Locate the cell with the specified text and output its [x, y] center coordinate. 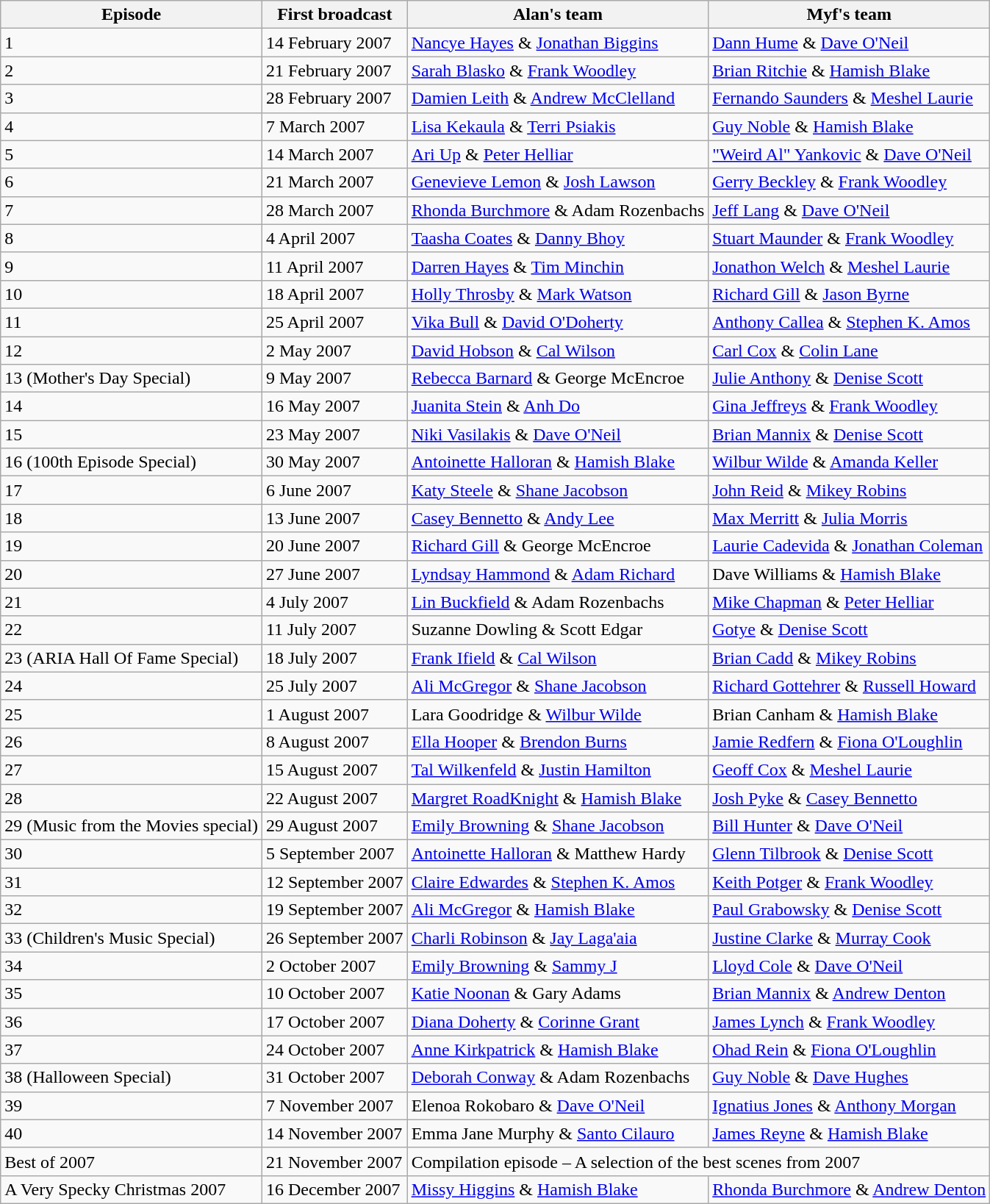
18 July 2007 [334, 658]
Claire Edwardes & Stephen K. Amos [558, 882]
Emma Jane Murphy & Santo Cilauro [558, 1133]
26 September 2007 [334, 938]
John Reid & Mikey Robins [850, 490]
12 [132, 351]
Ari Up & Peter Helliar [558, 154]
2 May 2007 [334, 351]
Elenoa Rokobaro & Dave O'Neil [558, 1106]
14 March 2007 [334, 154]
Dave Williams & Hamish Blake [850, 574]
David Hobson & Cal Wilson [558, 351]
33 (Children's Music Special) [132, 938]
9 May 2007 [334, 379]
12 September 2007 [334, 882]
Deborah Conway & Adam Rozenbachs [558, 1078]
Julie Anthony & Denise Scott [850, 379]
Rebecca Barnard & George McEncroe [558, 379]
A Very Specky Christmas 2007 [132, 1189]
Katy Steele & Shane Jacobson [558, 490]
Carl Cox & Colin Lane [850, 351]
13 June 2007 [334, 518]
29 (Music from the Movies special) [132, 826]
Nancye Hayes & Jonathan Biggins [558, 43]
Brian Mannix & Denise Scott [850, 434]
Lloyd Cole & Dave O'Neil [850, 966]
"Weird Al" Yankovic & Dave O'Neil [850, 154]
21 November 2007 [334, 1161]
40 [132, 1133]
Geoff Cox & Meshel Laurie [850, 770]
Jamie Redfern & Fiona O'Loughlin [850, 742]
Anthony Callea & Stephen K. Amos [850, 322]
Genevieve Lemon & Josh Lawson [558, 182]
26 [132, 742]
Mike Chapman & Peter Helliar [850, 602]
31 [132, 882]
Gotye & Denise Scott [850, 630]
24 [132, 686]
Emily Browning & Sammy J [558, 966]
30 May 2007 [334, 462]
Jonathon Welch & Meshel Laurie [850, 266]
Darren Hayes & Tim Minchin [558, 266]
Ignatius Jones & Anthony Morgan [850, 1106]
Myf's team [850, 15]
22 August 2007 [334, 798]
Brian Cadd & Mikey Robins [850, 658]
Guy Noble & Hamish Blake [850, 126]
25 April 2007 [334, 322]
14 [132, 406]
6 [132, 182]
23 May 2007 [334, 434]
1 August 2007 [334, 714]
Sarah Blasko & Frank Woodley [558, 71]
Alan's team [558, 15]
5 [132, 154]
37 [132, 1050]
James Lynch & Frank Woodley [850, 1022]
10 October 2007 [334, 994]
Rhonda Burchmore & Andrew Denton [850, 1189]
21 March 2007 [334, 182]
8 August 2007 [334, 742]
4 [132, 126]
18 [132, 518]
Jeff Lang & Dave O'Neil [850, 210]
17 October 2007 [334, 1022]
28 [132, 798]
4 July 2007 [334, 602]
Charli Robinson & Jay Laga'aia [558, 938]
22 [132, 630]
32 [132, 910]
21 February 2007 [334, 71]
20 June 2007 [334, 546]
9 [132, 266]
Brian Canham & Hamish Blake [850, 714]
11 April 2007 [334, 266]
16 May 2007 [334, 406]
Max Merritt & Julia Morris [850, 518]
Stuart Maunder & Frank Woodley [850, 238]
Niki Vasilakis & Dave O'Neil [558, 434]
Lyndsay Hammond & Adam Richard [558, 574]
Fernando Saunders & Meshel Laurie [850, 98]
Anne Kirkpatrick & Hamish Blake [558, 1050]
Vika Bull & David O'Doherty [558, 322]
11 [132, 322]
7 [132, 210]
Ohad Rein & Fiona O'Loughlin [850, 1050]
Glenn Tilbrook & Denise Scott [850, 854]
4 April 2007 [334, 238]
Guy Noble & Dave Hughes [850, 1078]
1 [132, 43]
36 [132, 1022]
23 (ARIA Hall Of Fame Special) [132, 658]
Paul Grabowsky & Denise Scott [850, 910]
20 [132, 574]
Antoinette Halloran & Matthew Hardy [558, 854]
Richard Gill & George McEncroe [558, 546]
Tal Wilkenfeld & Justin Hamilton [558, 770]
15 [132, 434]
19 September 2007 [334, 910]
2 October 2007 [334, 966]
15 August 2007 [334, 770]
19 [132, 546]
Margret RoadKnight & Hamish Blake [558, 798]
Episode [132, 15]
30 [132, 854]
Holly Throsby & Mark Watson [558, 294]
21 [132, 602]
7 March 2007 [334, 126]
Laurie Cadevida & Jonathan Coleman [850, 546]
Josh Pyke & Casey Bennetto [850, 798]
Taasha Coates & Danny Bhoy [558, 238]
16 December 2007 [334, 1189]
Richard Gottehrer & Russell Howard [850, 686]
7 November 2007 [334, 1106]
First broadcast [334, 15]
16 (100th Episode Special) [132, 462]
Ali McGregor & Hamish Blake [558, 910]
28 February 2007 [334, 98]
Missy Higgins & Hamish Blake [558, 1189]
27 June 2007 [334, 574]
Antoinette Halloran & Hamish Blake [558, 462]
Emily Browning & Shane Jacobson [558, 826]
Brian Mannix & Andrew Denton [850, 994]
Gerry Beckley & Frank Woodley [850, 182]
Bill Hunter & Dave O'Neil [850, 826]
14 November 2007 [334, 1133]
Brian Ritchie & Hamish Blake [850, 71]
Dann Hume & Dave O'Neil [850, 43]
34 [132, 966]
8 [132, 238]
13 (Mother's Day Special) [132, 379]
25 July 2007 [334, 686]
Ali McGregor & Shane Jacobson [558, 686]
18 April 2007 [334, 294]
Justine Clarke & Murray Cook [850, 938]
Gina Jeffreys & Frank Woodley [850, 406]
Rhonda Burchmore & Adam Rozenbachs [558, 210]
Richard Gill & Jason Byrne [850, 294]
24 October 2007 [334, 1050]
Frank Ifield & Cal Wilson [558, 658]
11 July 2007 [334, 630]
39 [132, 1106]
29 August 2007 [334, 826]
Damien Leith & Andrew McClelland [558, 98]
28 March 2007 [334, 210]
14 February 2007 [334, 43]
Keith Potger & Frank Woodley [850, 882]
Lin Buckfield & Adam Rozenbachs [558, 602]
31 October 2007 [334, 1078]
17 [132, 490]
2 [132, 71]
Ella Hooper & Brendon Burns [558, 742]
James Reyne & Hamish Blake [850, 1133]
Suzanne Dowling & Scott Edgar [558, 630]
25 [132, 714]
Diana Doherty & Corinne Grant [558, 1022]
27 [132, 770]
5 September 2007 [334, 854]
10 [132, 294]
Juanita Stein & Anh Do [558, 406]
Lara Goodridge & Wilbur Wilde [558, 714]
3 [132, 98]
Lisa Kekaula & Terri Psiakis [558, 126]
Casey Bennetto & Andy Lee [558, 518]
38 (Halloween Special) [132, 1078]
Wilbur Wilde & Amanda Keller [850, 462]
Katie Noonan & Gary Adams [558, 994]
Compilation episode – A selection of the best scenes from 2007 [698, 1161]
Best of 2007 [132, 1161]
6 June 2007 [334, 490]
35 [132, 994]
